Identify which cell holds the provided text, then report its [x, y] central coordinate. 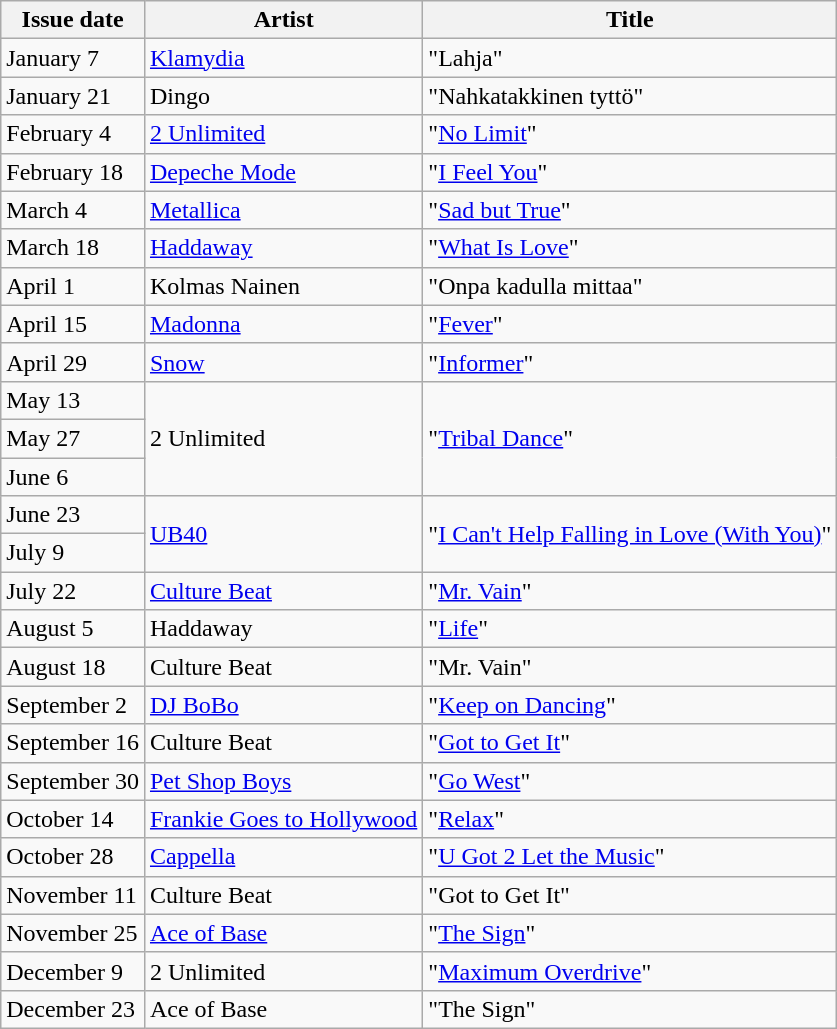
"Maximum Overdrive" [630, 971]
"What Is Love" [630, 248]
"Onpa kadulla mittaa" [630, 286]
Kolmas Nainen [283, 286]
March 18 [73, 248]
Issue date [73, 20]
January 7 [73, 58]
January 21 [73, 96]
"U Got 2 Let the Music" [630, 857]
"Fever" [630, 324]
March 4 [73, 210]
July 9 [73, 553]
"No Limit" [630, 134]
November 11 [73, 895]
Metallica [283, 210]
May 27 [73, 438]
April 15 [73, 324]
Klamydia [283, 58]
Pet Shop Boys [283, 781]
"Tribal Dance" [630, 438]
September 30 [73, 781]
February 18 [73, 172]
DJ BoBo [283, 705]
"I Can't Help Falling in Love (With You)" [630, 534]
"Keep on Dancing" [630, 705]
September 2 [73, 705]
"Lahja" [630, 58]
April 29 [73, 362]
October 28 [73, 857]
November 25 [73, 933]
December 9 [73, 971]
July 22 [73, 591]
June 6 [73, 477]
August 5 [73, 629]
February 4 [73, 134]
December 23 [73, 1009]
Cappella [283, 857]
September 16 [73, 743]
"Nahkatakkinen tyttö" [630, 96]
Title [630, 20]
October 14 [73, 819]
"I Feel You" [630, 172]
Madonna [283, 324]
August 18 [73, 667]
Depeche Mode [283, 172]
June 23 [73, 515]
Artist [283, 20]
"Relax" [630, 819]
Snow [283, 362]
April 1 [73, 286]
"Life" [630, 629]
"Sad but True" [630, 210]
Frankie Goes to Hollywood [283, 819]
UB40 [283, 534]
Dingo [283, 96]
"Informer" [630, 362]
"Go West" [630, 781]
May 13 [73, 400]
